Search for the cell housing the specified text and yield its [x, y] center coordinate. 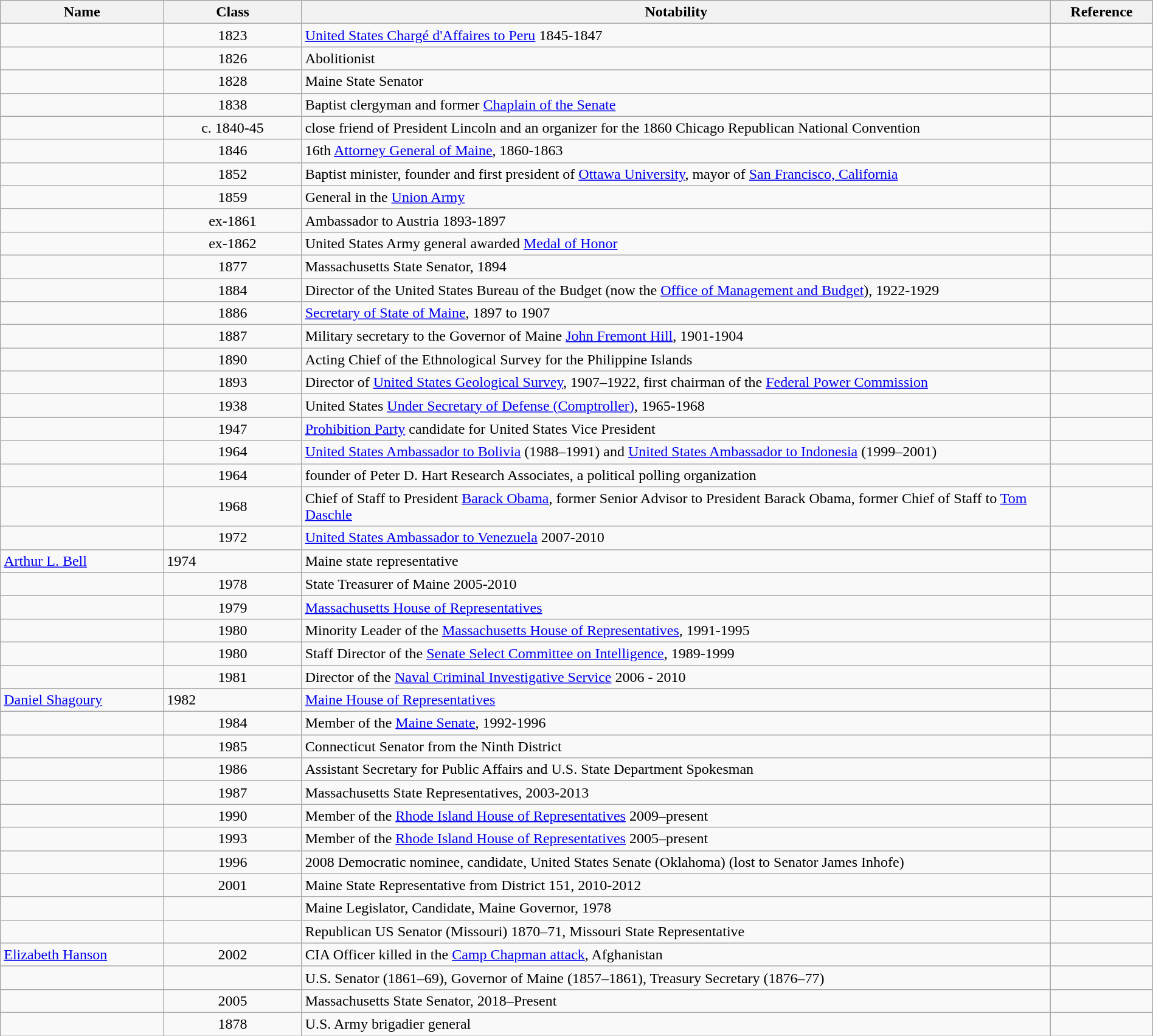
Connecticut Senator from the Ninth District [676, 746]
1852 [232, 174]
16th Attorney General of Maine, 1860-1863 [676, 151]
Daniel Shagoury [82, 700]
Arthur L. Bell [82, 561]
1846 [232, 151]
Massachusetts State Senator, 2018–Present [676, 1001]
Director of the United States Bureau of the Budget (now the Office of Management and Budget), 1922-1929 [676, 290]
Baptist minister, founder and first president of Ottawa University, mayor of San Francisco, California [676, 174]
1826 [232, 58]
Elizabeth Hanson [82, 954]
Massachusetts State Senator, 1894 [676, 266]
Reference [1102, 12]
2001 [232, 885]
close friend of President Lincoln and an organizer for the 1860 Chicago Republican National Convention [676, 128]
1985 [232, 746]
1828 [232, 82]
Massachusetts House of Representatives [676, 607]
Massachusetts State Representatives, 2003-2013 [676, 793]
Maine House of Representatives [676, 700]
Member of the Maine Senate, 1992-1996 [676, 723]
Minority Leader of the Massachusetts House of Representatives, 1991-1995 [676, 630]
U.S. Army brigadier general [676, 1024]
1947 [232, 429]
General in the Union Army [676, 197]
Abolitionist [676, 58]
Baptist clergyman and former Chaplain of the Senate [676, 105]
2005 [232, 1001]
1987 [232, 793]
Member of the Rhode Island House of Representatives 2005–present [676, 839]
1878 [232, 1024]
United States Chargé d'Affaires to Peru 1845-1847 [676, 35]
1890 [232, 360]
United States Ambassador to Venezuela 2007-2010 [676, 538]
2002 [232, 954]
founder of Peter D. Hart Research Associates, a political polling organization [676, 475]
State Treasurer of Maine 2005-2010 [676, 584]
Maine Legislator, Candidate, Maine Governor, 1978 [676, 908]
1838 [232, 105]
Maine State Senator [676, 82]
Ambassador to Austria 1893-1897 [676, 220]
c. 1840-45 [232, 128]
1979 [232, 607]
ex-1861 [232, 220]
1886 [232, 313]
Republican US Senator (Missouri) 1870–71, Missouri State Representative [676, 931]
1982 [232, 700]
United States Under Secretary of Defense (Comptroller), 1965-1968 [676, 406]
U.S. Senator (1861–69), Governor of Maine (1857–1861), Treasury Secretary (1876–77) [676, 978]
2008 Democratic nominee, candidate, United States Senate (Oklahoma) (lost to Senator James Inhofe) [676, 862]
1968 [232, 506]
Director of United States Geological Survey, 1907–1922, first chairman of the Federal Power Commission [676, 383]
1972 [232, 538]
CIA Officer killed in the Camp Chapman attack, Afghanistan [676, 954]
Director of the Naval Criminal Investigative Service 2006 - 2010 [676, 677]
1859 [232, 197]
1996 [232, 862]
United States Ambassador to Bolivia (1988–1991) and United States Ambassador to Indonesia (1999–2001) [676, 452]
Member of the Rhode Island House of Representatives 2009–present [676, 816]
Class [232, 12]
Military secretary to the Governor of Maine John Fremont Hill, 1901-1904 [676, 336]
1974 [232, 561]
1877 [232, 266]
Prohibition Party candidate for United States Vice President [676, 429]
Assistant Secretary for Public Affairs and U.S. State Department Spokesman [676, 770]
Maine State Representative from District 151, 2010-2012 [676, 885]
Chief of Staff to President Barack Obama, former Senior Advisor to President Barack Obama, former Chief of Staff to Tom Daschle [676, 506]
1893 [232, 383]
1887 [232, 336]
United States Army general awarded Medal of Honor [676, 243]
1990 [232, 816]
Staff Director of the Senate Select Committee on Intelligence, 1989-1999 [676, 653]
Secretary of State of Maine, 1897 to 1907 [676, 313]
Name [82, 12]
1823 [232, 35]
Maine state representative [676, 561]
Acting Chief of the Ethnological Survey for the Philippine Islands [676, 360]
1884 [232, 290]
Notability [676, 12]
1993 [232, 839]
1981 [232, 677]
1984 [232, 723]
1978 [232, 584]
1986 [232, 770]
1938 [232, 406]
ex-1862 [232, 243]
